Scan for the cell matching the given text and deliver its [X, Y] coordinate at center. 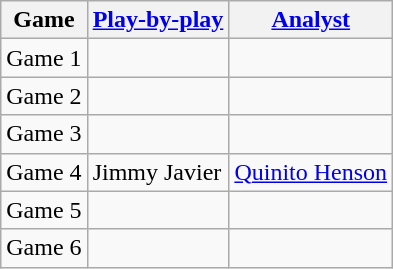
Game 1 [44, 58]
Game 3 [44, 134]
Game [44, 20]
Quinito Henson [311, 172]
Game 2 [44, 96]
Game 4 [44, 172]
Play-by-play [158, 20]
Game 5 [44, 210]
Analyst [311, 20]
Jimmy Javier [158, 172]
Game 6 [44, 248]
